Pinpoint the cell where the given text exists, returning its (X, Y) midpoint coordinate. 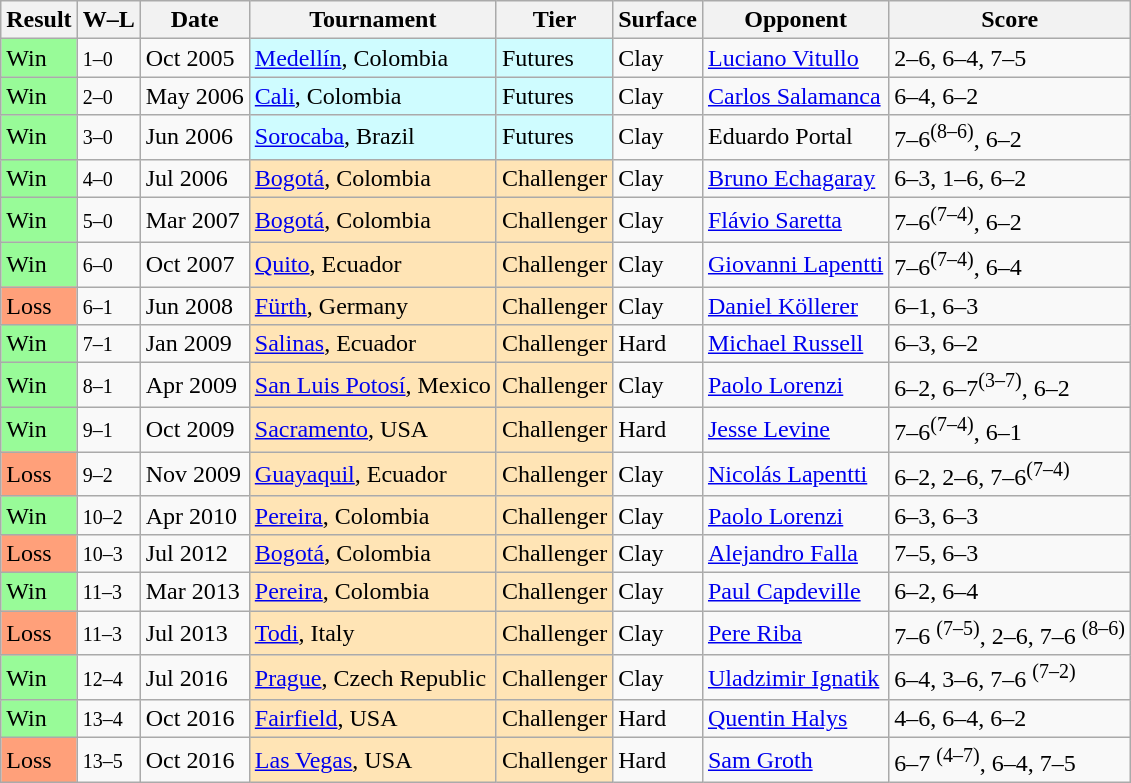
6–2, 6–7(3–7), 6–2 (1010, 386)
12–4 (108, 678)
Mar 2013 (194, 592)
Prague, Czech Republic (372, 678)
Jul 2006 (194, 178)
Todi, Italy (372, 634)
Cali, Colombia (372, 96)
9–1 (108, 430)
6–1 (108, 306)
Jul 2012 (194, 554)
Jun 2006 (194, 138)
W–L (108, 20)
Guayaquil, Ecuador (372, 474)
Jun 2008 (194, 306)
Eduardo Portal (795, 138)
Uladzimir Ignatik (795, 678)
Jul 2016 (194, 678)
Nov 2009 (194, 474)
Score (1010, 20)
Medellín, Colombia (372, 58)
1–0 (108, 58)
Opponent (795, 20)
6–1, 6–3 (1010, 306)
San Luis Potosí, Mexico (372, 386)
May 2006 (194, 96)
Alejandro Falla (795, 554)
6–2, 2–6, 7–6(7–4) (1010, 474)
10–3 (108, 554)
Luciano Vitullo (795, 58)
Sam Groth (795, 760)
7–6(7–4), 6–1 (1010, 430)
Date (194, 20)
6–4, 3–6, 7–6 (7–2) (1010, 678)
Jan 2009 (194, 344)
6–3, 6–2 (1010, 344)
Pere Riba (795, 634)
10–2 (108, 515)
Paul Capdeville (795, 592)
6–0 (108, 264)
6–7 (4–7), 6–4, 7–5 (1010, 760)
Oct 2005 (194, 58)
Tier (554, 20)
Jesse Levine (795, 430)
13–5 (108, 760)
Michael Russell (795, 344)
Fürth, Germany (372, 306)
Quentin Halys (795, 719)
7–6(7–4), 6–4 (1010, 264)
Nicolás Lapentti (795, 474)
Tournament (372, 20)
2–6, 6–4, 7–5 (1010, 58)
Mar 2007 (194, 220)
Apr 2009 (194, 386)
Sorocaba, Brazil (372, 138)
7–6(8–6), 6–2 (1010, 138)
Giovanni Lapentti (795, 264)
13–4 (108, 719)
9–2 (108, 474)
6–2, 6–4 (1010, 592)
3–0 (108, 138)
7–6(7–4), 6–2 (1010, 220)
6–4, 6–2 (1010, 96)
7–6 (7–5), 2–6, 7–6 (8–6) (1010, 634)
Bruno Echagaray (795, 178)
Apr 2010 (194, 515)
Jul 2013 (194, 634)
Surface (658, 20)
Fairfield, USA (372, 719)
2–0 (108, 96)
Daniel Köllerer (795, 306)
Carlos Salamanca (795, 96)
Flávio Saretta (795, 220)
Oct 2007 (194, 264)
4–0 (108, 178)
8–1 (108, 386)
Oct 2009 (194, 430)
Sacramento, USA (372, 430)
6–3, 1–6, 6–2 (1010, 178)
Salinas, Ecuador (372, 344)
Las Vegas, USA (372, 760)
5–0 (108, 220)
7–5, 6–3 (1010, 554)
Result (39, 20)
6–3, 6–3 (1010, 515)
4–6, 6–4, 6–2 (1010, 719)
7–1 (108, 344)
Quito, Ecuador (372, 264)
